Return (X, Y) of the center of cell containing provided text 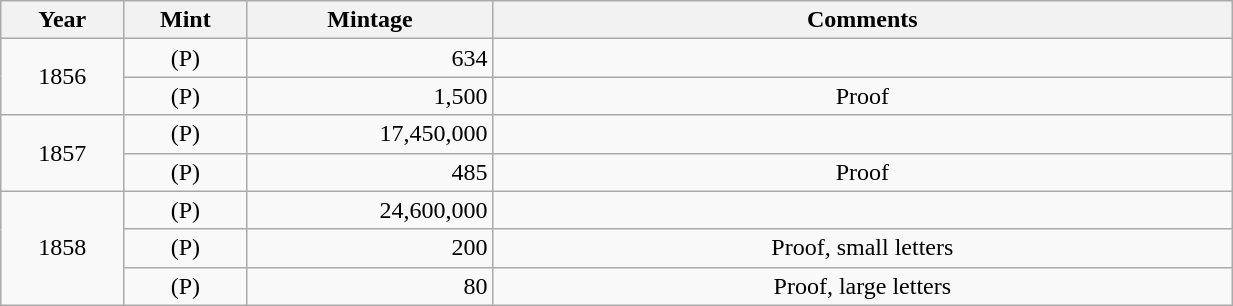
Mintage (370, 20)
Mint (186, 20)
24,600,000 (370, 210)
Comments (862, 20)
Year (62, 20)
1856 (62, 77)
80 (370, 286)
1,500 (370, 96)
17,450,000 (370, 134)
Proof, small letters (862, 248)
1857 (62, 153)
200 (370, 248)
1858 (62, 248)
485 (370, 172)
Proof, large letters (862, 286)
634 (370, 58)
